Provide the [x, y] coordinate of the cell's center where the given text is located.  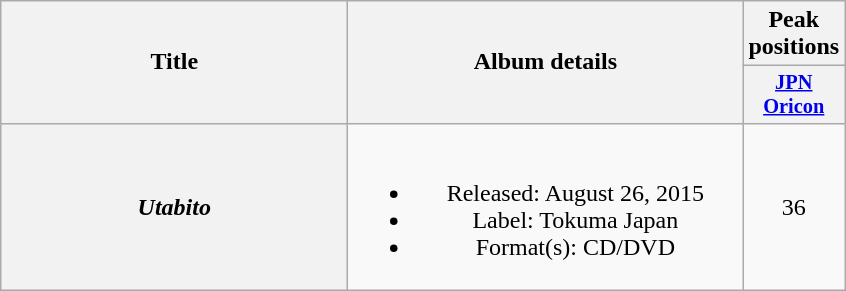
Utabito [174, 206]
JPNOricon [794, 95]
Released: August 26, 2015Label: Tokuma JapanFormat(s): CD/DVD [546, 206]
Title [174, 62]
Album details [546, 62]
36 [794, 206]
Peak positions [794, 34]
